Identify which cell holds the provided text, then report its (x, y) central coordinate. 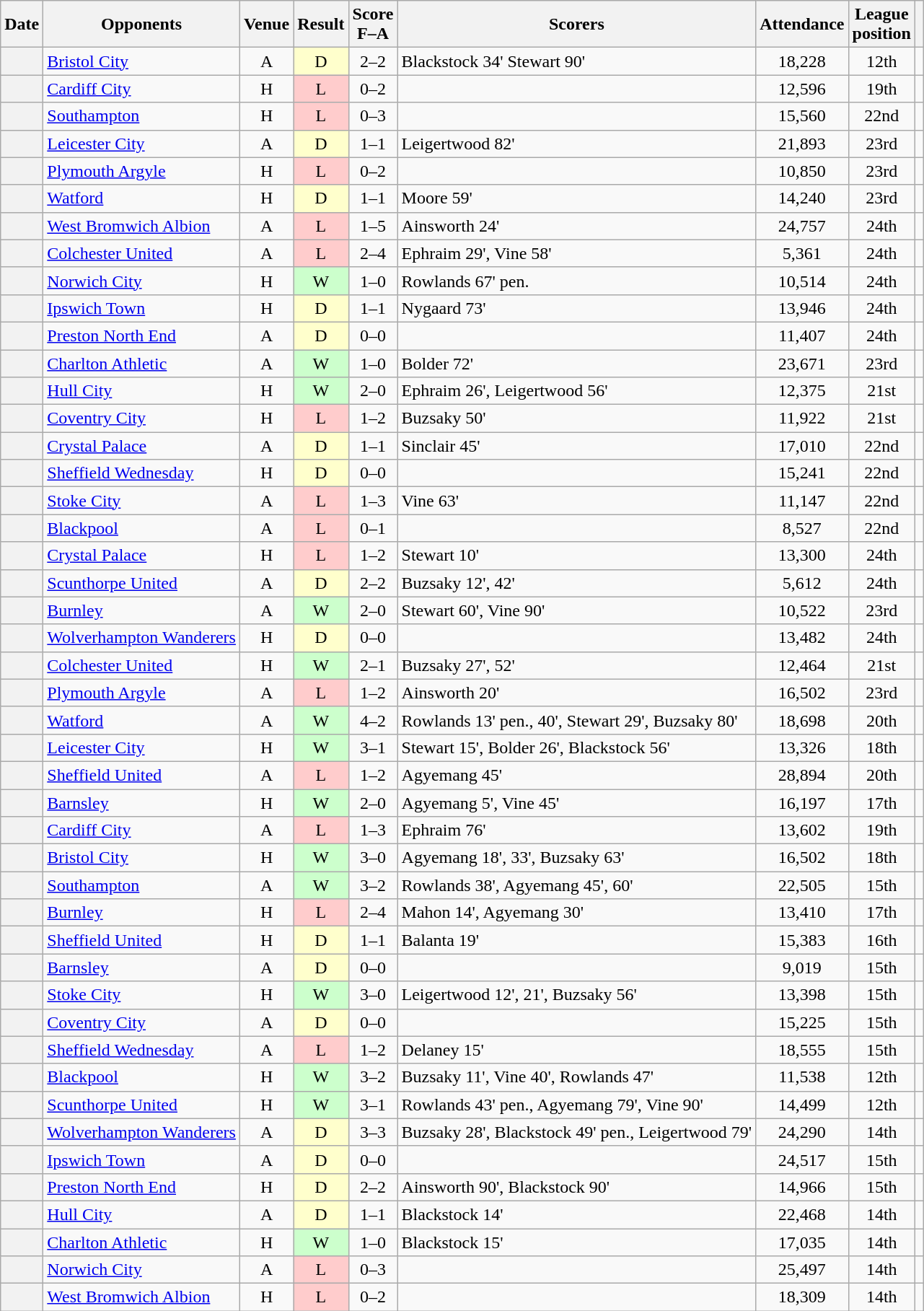
12,464 (802, 665)
14,499 (802, 1105)
Blackstock 15' (577, 1242)
Delaney 15' (577, 1050)
Blackstock 14' (577, 1214)
1–5 (373, 226)
Sinclair 45' (577, 446)
Stewart 10' (577, 556)
Ephraim 26', Leigertwood 56' (577, 391)
16th (881, 940)
13,398 (802, 995)
11,538 (802, 1077)
15,241 (802, 473)
Leigertwood 82' (577, 144)
Rowlands 67' pen. (577, 281)
Buzsaky 28', Blackstock 49' pen., Leigertwood 79' (577, 1132)
Rowlands 13' pen., 40', Stewart 29', Buzsaky 80' (577, 720)
Blackstock 34' Stewart 90' (577, 61)
Date (22, 25)
24,757 (802, 226)
18,309 (802, 1297)
Vine 63' (577, 501)
Rowlands 38', Agyemang 45', 60' (577, 885)
22,468 (802, 1214)
Balanta 19' (577, 940)
11,922 (802, 418)
13,602 (802, 830)
15,560 (802, 116)
Result (321, 25)
10,514 (802, 281)
Bolder 72' (577, 363)
25,497 (802, 1270)
Attendance (802, 25)
23,671 (802, 363)
18,228 (802, 61)
17,010 (802, 446)
18,698 (802, 720)
18,555 (802, 1050)
ScoreF–A (373, 25)
Ainsworth 24' (577, 226)
28,894 (802, 775)
2–1 (373, 665)
14,240 (802, 198)
Ainsworth 20' (577, 693)
Agyemang 5', Vine 45' (577, 803)
Venue (266, 25)
16,197 (802, 803)
Ephraim 76' (577, 830)
Agyemang 18', 33', Buzsaky 63' (577, 858)
22,505 (802, 885)
10,522 (802, 610)
13,326 (802, 747)
9,019 (802, 968)
11,147 (802, 501)
12,375 (802, 391)
12,596 (802, 89)
15,383 (802, 940)
Buzsaky 50' (577, 418)
13,410 (802, 913)
Buzsaky 11', Vine 40', Rowlands 47' (577, 1077)
24,517 (802, 1159)
15,225 (802, 1022)
Scorers (577, 25)
11,407 (802, 336)
Mahon 14', Agyemang 30' (577, 913)
Stewart 15', Bolder 26', Blackstock 56' (577, 747)
13,482 (802, 638)
0–1 (373, 528)
13,946 (802, 308)
Nygaard 73' (577, 308)
Stewart 60', Vine 90' (577, 610)
Leigertwood 12', 21', Buzsaky 56' (577, 995)
8,527 (802, 528)
3–3 (373, 1132)
Ephraim 29', Vine 58' (577, 253)
5,361 (802, 253)
Opponents (141, 25)
10,850 (802, 171)
24,290 (802, 1132)
13,300 (802, 556)
Buzsaky 27', 52' (577, 665)
Leagueposition (881, 25)
Ainsworth 90', Blackstock 90' (577, 1187)
14,966 (802, 1187)
Buzsaky 12', 42' (577, 583)
Moore 59' (577, 198)
21,893 (802, 144)
Rowlands 43' pen., Agyemang 79', Vine 90' (577, 1105)
4–2 (373, 720)
Agyemang 45' (577, 775)
5,612 (802, 583)
17,035 (802, 1242)
